Identify which cell holds the provided text, then report its [x, y] central coordinate. 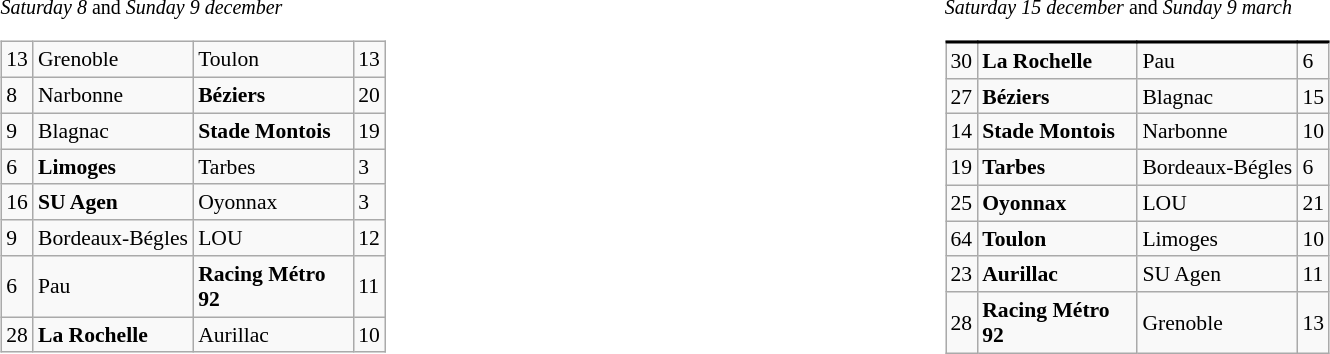
14 [962, 132]
21 [1313, 203]
64 [962, 239]
30 [962, 60]
16 [17, 202]
8 [17, 95]
12 [369, 238]
27 [962, 96]
25 [962, 203]
20 [369, 95]
23 [962, 274]
15 [1313, 96]
